For the text-containing cell, return its midpoint in [X, Y] coordinate format. 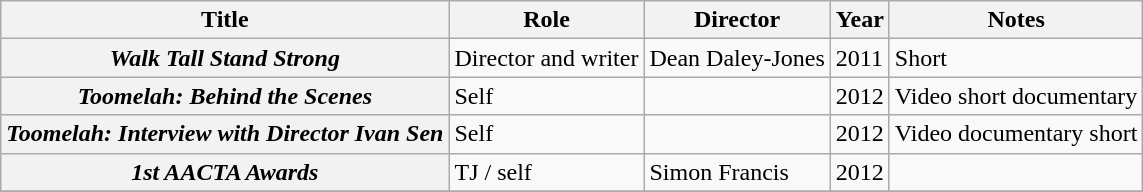
Video short documentary [1016, 96]
TJ / self [546, 172]
Director [737, 20]
Walk Tall Stand Strong [225, 58]
Dean Daley-Jones [737, 58]
Short [1016, 58]
Notes [1016, 20]
Director and writer [546, 58]
Year [860, 20]
2011 [860, 58]
Role [546, 20]
1st AACTA Awards [225, 172]
Video documentary short [1016, 134]
Simon Francis [737, 172]
Toomelah: Interview with Director Ivan Sen [225, 134]
Title [225, 20]
Toomelah: Behind the Scenes [225, 96]
